Output the (x, y) coordinate of the center of the cell containing the given text.  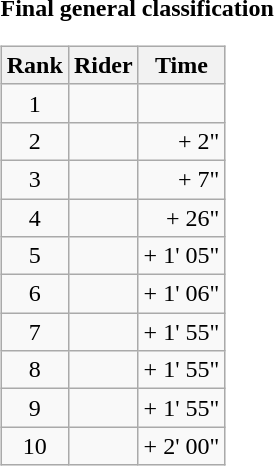
3 (34, 179)
9 (34, 408)
6 (34, 294)
+ 1' 06" (182, 294)
+ 1' 05" (182, 256)
7 (34, 332)
+ 7" (182, 179)
+ 2' 00" (182, 446)
+ 2" (182, 141)
1 (34, 103)
2 (34, 141)
4 (34, 217)
+ 26" (182, 217)
Rider (103, 65)
Rank (34, 65)
10 (34, 446)
5 (34, 256)
Time (182, 65)
8 (34, 370)
